Determine the (x, y) coordinate at the center of the cell enclosing the given text.  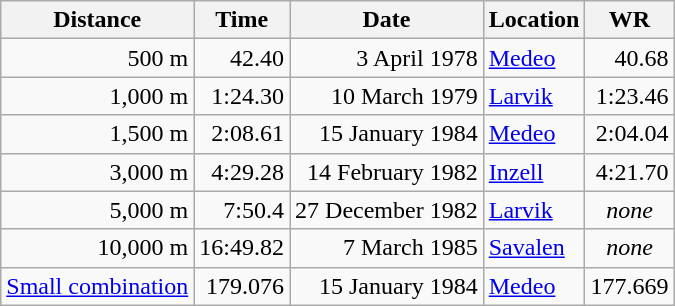
Distance (98, 20)
179.076 (242, 286)
Savalen (534, 248)
Time (242, 20)
177.669 (630, 286)
5,000 m (98, 210)
3 April 1978 (387, 58)
Date (387, 20)
1:23.46 (630, 96)
1,500 m (98, 134)
7:50.4 (242, 210)
2:04.04 (630, 134)
16:49.82 (242, 248)
Location (534, 20)
7 March 1985 (387, 248)
Small combination (98, 286)
3,000 m (98, 172)
42.40 (242, 58)
1,000 m (98, 96)
14 February 1982 (387, 172)
500 m (98, 58)
4:29.28 (242, 172)
10 March 1979 (387, 96)
40.68 (630, 58)
1:24.30 (242, 96)
Inzell (534, 172)
4:21.70 (630, 172)
27 December 1982 (387, 210)
10,000 m (98, 248)
WR (630, 20)
2:08.61 (242, 134)
